Pinpoint the cell where the given text exists, returning its (x, y) midpoint coordinate. 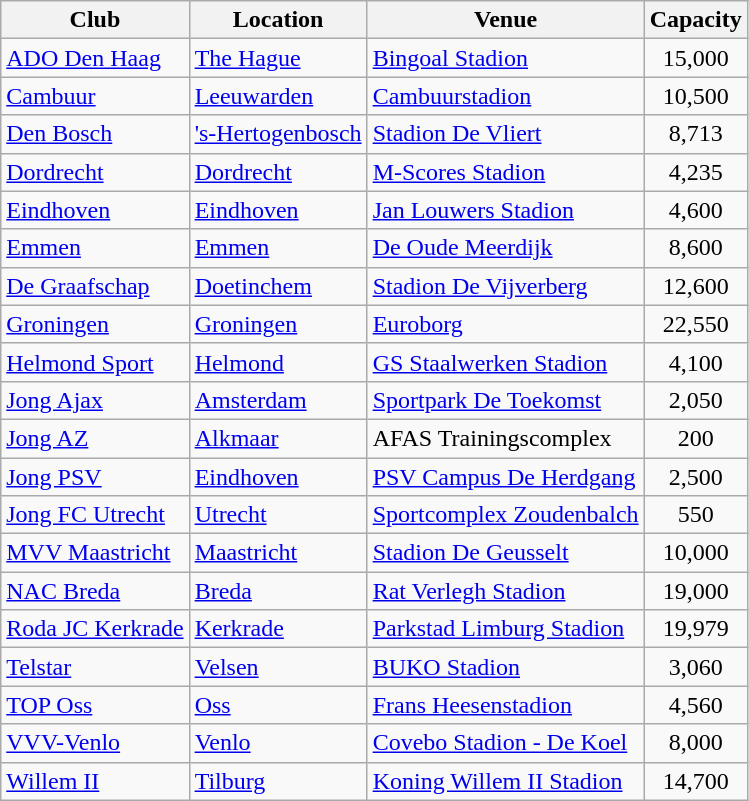
8,000 (696, 743)
Cambuur (95, 96)
Doetinchem (278, 286)
Frans Heesenstadion (506, 705)
Tilburg (278, 781)
4,100 (696, 362)
Sportpark De Toekomst (506, 400)
10,000 (696, 553)
15,000 (696, 58)
12,600 (696, 286)
PSV Campus De Herdgang (506, 477)
MVV Maastricht (95, 553)
19,979 (696, 629)
Velsen (278, 667)
Stadion De Vliert (506, 134)
M-Scores Stadion (506, 172)
Venue (506, 20)
Maastricht (278, 553)
10,500 (696, 96)
Parkstad Limburg Stadion (506, 629)
14,700 (696, 781)
VVV-Venlo (95, 743)
Club (95, 20)
's-Hertogenbosch (278, 134)
Helmond (278, 362)
4,600 (696, 210)
Alkmaar (278, 438)
Helmond Sport (95, 362)
TOP Oss (95, 705)
3,060 (696, 667)
4,560 (696, 705)
De Graafschap (95, 286)
ADO Den Haag (95, 58)
19,000 (696, 591)
Stadion De Vijverberg (506, 286)
Covebo Stadion - De Koel (506, 743)
4,235 (696, 172)
Euroborg (506, 324)
200 (696, 438)
Oss (278, 705)
NAC Breda (95, 591)
Den Bosch (95, 134)
Willem II (95, 781)
Telstar (95, 667)
Utrecht (278, 515)
De Oude Meerdijk (506, 248)
Jong PSV (95, 477)
Cambuurstadion (506, 96)
Jong Ajax (95, 400)
Stadion De Geusselt (506, 553)
Jong FC Utrecht (95, 515)
2,050 (696, 400)
Bingoal Stadion (506, 58)
Venlo (278, 743)
Roda JC Kerkrade (95, 629)
Capacity (696, 20)
Kerkrade (278, 629)
2,500 (696, 477)
550 (696, 515)
Amsterdam (278, 400)
Breda (278, 591)
Rat Verlegh Stadion (506, 591)
AFAS Trainingscomplex (506, 438)
BUKO Stadion (506, 667)
GS Staalwerken Stadion (506, 362)
The Hague (278, 58)
8,713 (696, 134)
Jong AZ (95, 438)
Koning Willem II Stadion (506, 781)
Sportcomplex Zoudenbalch (506, 515)
Leeuwarden (278, 96)
8,600 (696, 248)
Jan Louwers Stadion (506, 210)
Location (278, 20)
22,550 (696, 324)
